Scan for the cell matching the given text and deliver its (X, Y) coordinate at center. 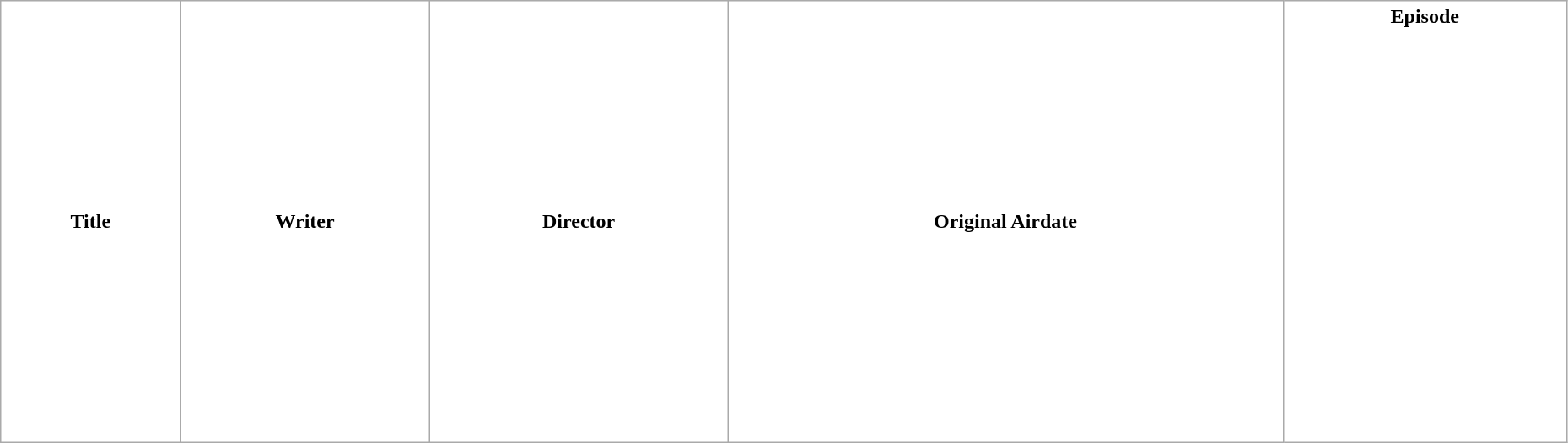
Episode (1425, 222)
Director (579, 222)
Original Airdate (1005, 222)
Title (91, 222)
Writer (305, 222)
